Determine the (x, y) coordinate at the center of the cell enclosing the given text.  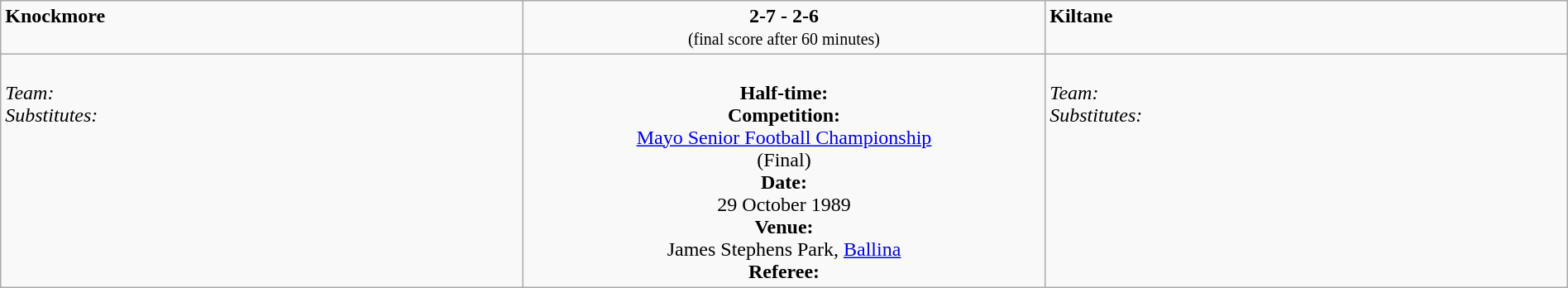
2-7 - 2-6(final score after 60 minutes) (784, 28)
Kiltane (1307, 28)
Knockmore (262, 28)
Half-time:Competition:Mayo Senior Football Championship(Final)Date:29 October 1989Venue:James Stephens Park, BallinaReferee: (784, 170)
